Capture the cell that displays the provided text and extract its [X, Y] central coordinate. 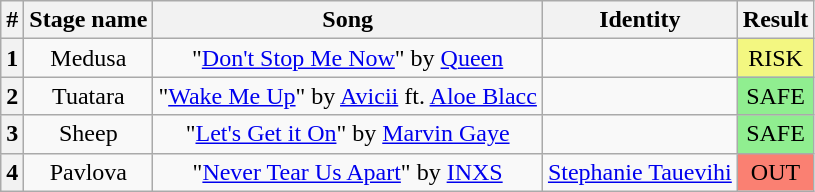
2 [12, 96]
Song [348, 20]
1 [12, 58]
"Let's Get it On" by Marvin Gaye [348, 134]
Identity [640, 20]
4 [12, 172]
"Never Tear Us Apart" by INXS [348, 172]
Sheep [88, 134]
OUT [775, 172]
Stephanie Tauevihi [640, 172]
Medusa [88, 58]
# [12, 20]
Result [775, 20]
RISK [775, 58]
Stage name [88, 20]
3 [12, 134]
Pavlova [88, 172]
"Wake Me Up" by Avicii ft. Aloe Blacc [348, 96]
Tuatara [88, 96]
"Don't Stop Me Now" by Queen [348, 58]
